From the cell containing the given text, extract its center point as (X, Y) coordinate. 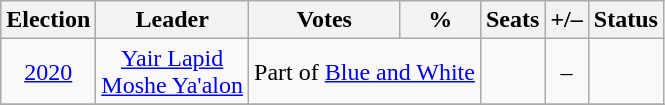
Part of Blue and White (365, 72)
2020 (48, 72)
Status (626, 20)
Yair LapidMoshe Ya'alon (172, 72)
% (440, 20)
Leader (172, 20)
Seats (512, 20)
+/– (566, 20)
– (566, 72)
Votes (325, 20)
Election (48, 20)
